Pinpoint the cell where the given text exists, returning its (X, Y) midpoint coordinate. 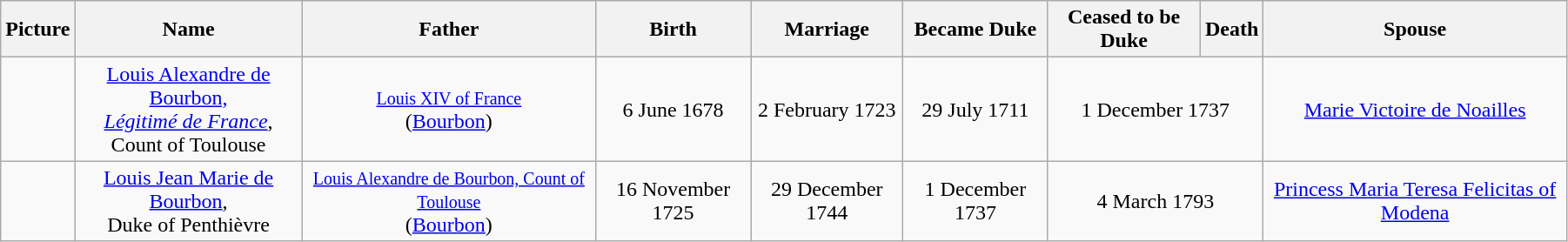
29 July 1711 (975, 110)
Ceased to be Duke (1124, 30)
Spouse (1415, 30)
4 March 1793 (1156, 201)
Became Duke (975, 30)
Birth (673, 30)
Louis Alexandre de Bourbon, Légitimé de France, Count of Toulouse (188, 110)
2 February 1723 (827, 110)
Louis Alexandre de Bourbon, Count of Toulouse (Bourbon) (449, 201)
29 December 1744 (827, 201)
Father (449, 30)
Louis XIV of France (Bourbon) (449, 110)
Marriage (827, 30)
Death (1231, 30)
Marie Victoire de Noailles (1415, 110)
Louis Jean Marie de Bourbon, Duke of Penthièvre (188, 201)
Princess Maria Teresa Felicitas of Modena (1415, 201)
Name (188, 30)
Picture (38, 30)
16 November 1725 (673, 201)
6 June 1678 (673, 110)
